Output the (x, y) coordinate of the center of the cell containing the given text.  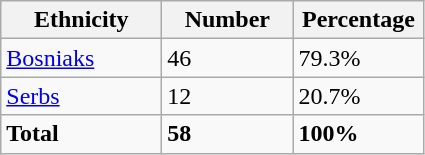
46 (228, 58)
12 (228, 96)
20.7% (358, 96)
Bosniaks (82, 58)
Serbs (82, 96)
100% (358, 134)
Total (82, 134)
Number (228, 20)
Ethnicity (82, 20)
58 (228, 134)
79.3% (358, 58)
Percentage (358, 20)
